Locate the cell with the specified text and output its [X, Y] center coordinate. 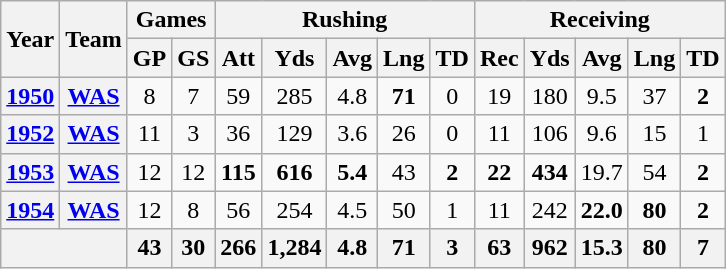
Year [30, 39]
GS [194, 58]
254 [294, 210]
37 [654, 96]
129 [294, 134]
Team [94, 39]
285 [294, 96]
5.4 [352, 172]
Rushing [345, 20]
266 [238, 248]
180 [550, 96]
Att [238, 58]
1953 [30, 172]
63 [499, 248]
115 [238, 172]
4.5 [352, 210]
54 [654, 172]
9.5 [602, 96]
1952 [30, 134]
1954 [30, 210]
36 [238, 134]
22 [499, 172]
1950 [30, 96]
9.6 [602, 134]
59 [238, 96]
26 [404, 134]
1,284 [294, 248]
15.3 [602, 248]
Receiving [600, 20]
Rec [499, 58]
19.7 [602, 172]
GP [149, 58]
56 [238, 210]
3.6 [352, 134]
19 [499, 96]
Games [170, 20]
434 [550, 172]
616 [294, 172]
22.0 [602, 210]
30 [194, 248]
242 [550, 210]
106 [550, 134]
50 [404, 210]
962 [550, 248]
15 [654, 134]
